Provide the (x, y) coordinate of the cell's center where the given text is located.  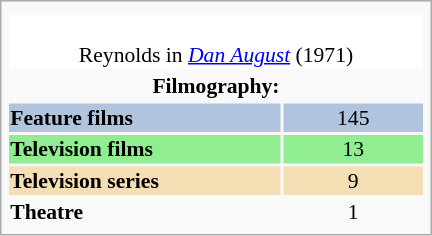
1 (353, 212)
Filmography: (216, 86)
Reynolds in Dan August (1971) (216, 42)
13 (353, 149)
Feature films (145, 117)
Theatre (145, 212)
Television series (145, 180)
145 (353, 117)
Television films (145, 149)
9 (353, 180)
